Return [X, Y] of the center of cell containing provided text 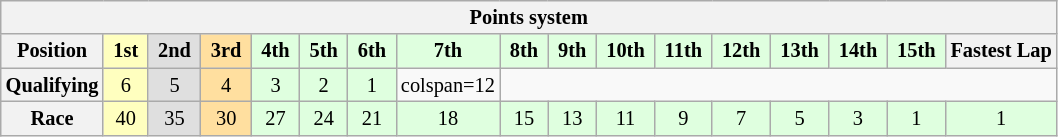
Position [52, 51]
11 [625, 118]
Qualifying [52, 85]
7 [741, 118]
24 [324, 118]
13th [799, 51]
6 [126, 85]
5th [324, 51]
8th [524, 51]
7th [448, 51]
9 [684, 118]
15th [916, 51]
15 [524, 118]
40 [126, 118]
30 [226, 118]
Race [52, 118]
4th [275, 51]
3rd [226, 51]
9th [572, 51]
35 [174, 118]
21 [372, 118]
13 [572, 118]
Points system [529, 17]
18 [448, 118]
10th [625, 51]
1st [126, 51]
11th [684, 51]
2nd [174, 51]
27 [275, 118]
14th [858, 51]
6th [372, 51]
12th [741, 51]
colspan=12 [448, 85]
2 [324, 85]
Fastest Lap [1002, 51]
4 [226, 85]
